Extract the [X, Y] coordinate from the center of the cell holding the provided text.  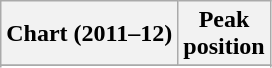
Chart (2011–12) [90, 34]
Peakposition [224, 34]
